Provide the (X, Y) coordinate of the cell's center where the given text is located.  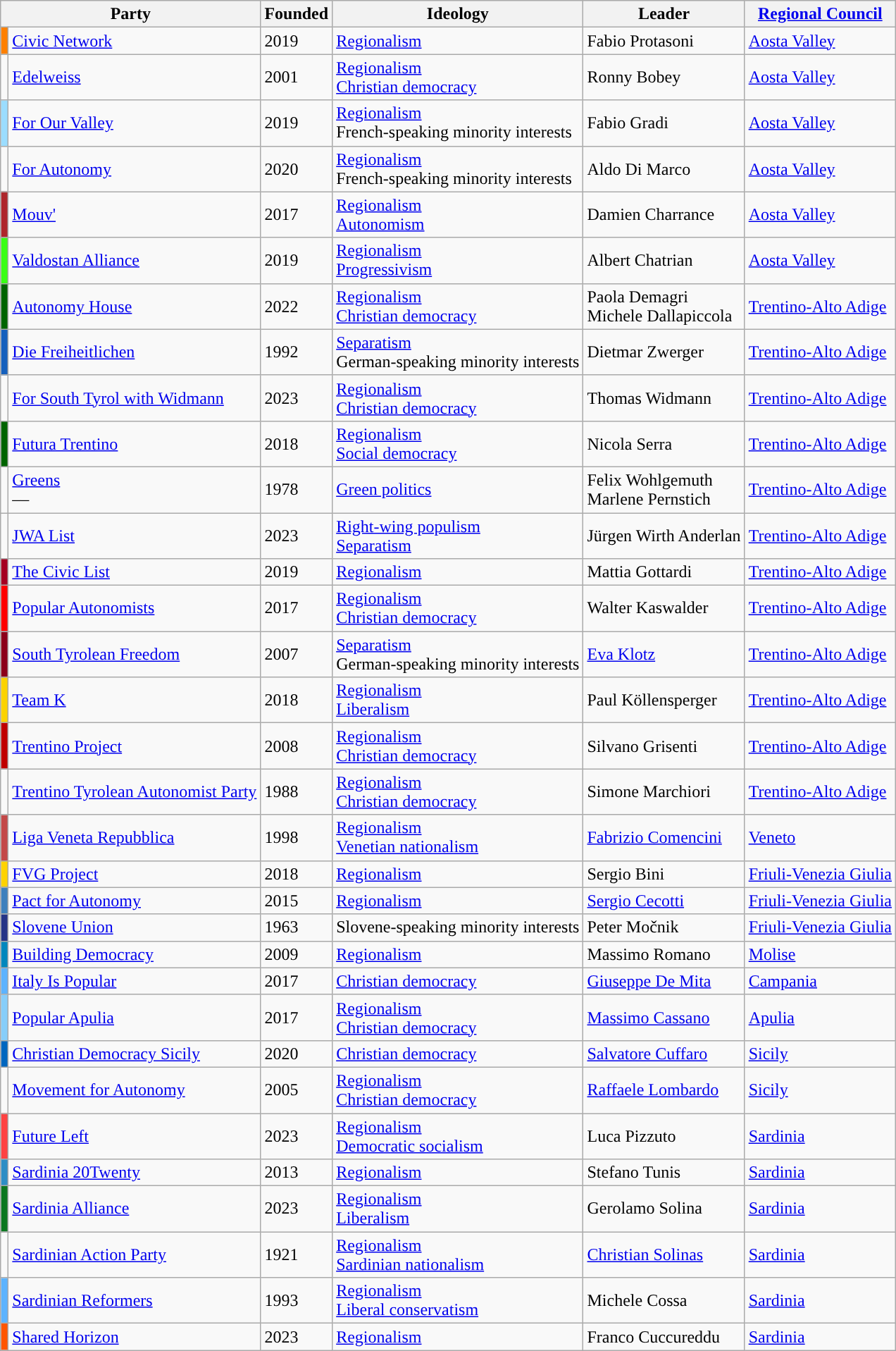
Mattia Gottardi (664, 572)
Dietmar Zwerger (664, 352)
RegionalismLiberal conservatism (458, 1301)
Slovene Union (135, 927)
Trentino Tyrolean Autonomist Party (135, 792)
Jürgen Wirth Anderlan (664, 536)
Walter Kaswalder (664, 609)
Autonomy House (135, 306)
Apulia (820, 1018)
1993 (297, 1301)
Futura Trentino (135, 444)
Sardinia Alliance (135, 1209)
Simone Marchiori (664, 792)
Pact for Autonomy (135, 901)
Sardinian Action Party (135, 1254)
Ronny Bobey (664, 78)
Regional Council (820, 14)
Founded (297, 14)
1978 (297, 489)
Ideology (458, 14)
Campania (820, 981)
2022 (297, 306)
RegionalismDemocratic socialism (458, 1136)
For Autonomy (135, 169)
Leader (664, 14)
Edelweiss (135, 78)
1921 (297, 1254)
Paola DemagriMichele Dallapiccola (664, 306)
Franco Cuccureddu (664, 1337)
Massimo Cassano (664, 1018)
Paul Köllensperger (664, 701)
Salvatore Cuffaro (664, 1054)
2008 (297, 746)
Valdostan Alliance (135, 261)
Green politics (458, 489)
Party (131, 14)
1963 (297, 927)
Sardinia 20Twenty (135, 1173)
1988 (297, 792)
Massimo Romano (664, 954)
Luca Pizzuto (664, 1136)
Future Left (135, 1136)
FVG Project (135, 874)
Greens–– (135, 489)
Building Democracy (135, 954)
Thomas Widmann (664, 397)
For South Tyrol with Widmann (135, 397)
Damien Charrance (664, 214)
Right-wing populismSeparatism (458, 536)
Aldo Di Marco (664, 169)
South Tyrolean Freedom (135, 654)
The Civic List (135, 572)
Liga Veneta Repubblica (135, 837)
Silvano Grisenti (664, 746)
JWA List (135, 536)
Civic Network (135, 41)
Shared Horizon (135, 1337)
1998 (297, 837)
Veneto (820, 837)
Sergio Bini (664, 874)
Christian Democracy Sicily (135, 1054)
Nicola Serra (664, 444)
Movement for Autonomy (135, 1090)
RegionalismAutonomism (458, 214)
RegionalismSocial democracy (458, 444)
Michele Cossa (664, 1301)
Sardinian Reformers (135, 1301)
Italy Is Popular (135, 981)
2007 (297, 654)
RegionalismSardinian nationalism (458, 1254)
Fabio Protasoni (664, 41)
RegionalismVenetian nationalism (458, 837)
Peter Močnik (664, 927)
Slovene-speaking minority interests (458, 927)
Popular Apulia (135, 1018)
Trentino Project (135, 746)
Stefano Tunis (664, 1173)
Sergio Cecotti (664, 901)
Albert Chatrian (664, 261)
2005 (297, 1090)
1992 (297, 352)
Popular Autonomists (135, 609)
Christian Solinas (664, 1254)
Die Freiheitlichen (135, 352)
Team K (135, 701)
RegionalismProgressivism (458, 261)
Giuseppe De Mita (664, 981)
Raffaele Lombardo (664, 1090)
For Our Valley (135, 123)
2009 (297, 954)
Molise (820, 954)
2013 (297, 1173)
Eva Klotz (664, 654)
Felix WohlgemuthMarlene Pernstich (664, 489)
Fabio Gradi (664, 123)
Fabrizio Comencini (664, 837)
2001 (297, 78)
2015 (297, 901)
Mouv' (135, 214)
Gerolamo Solina (664, 1209)
